Identify which cell holds the provided text, then report its [x, y] central coordinate. 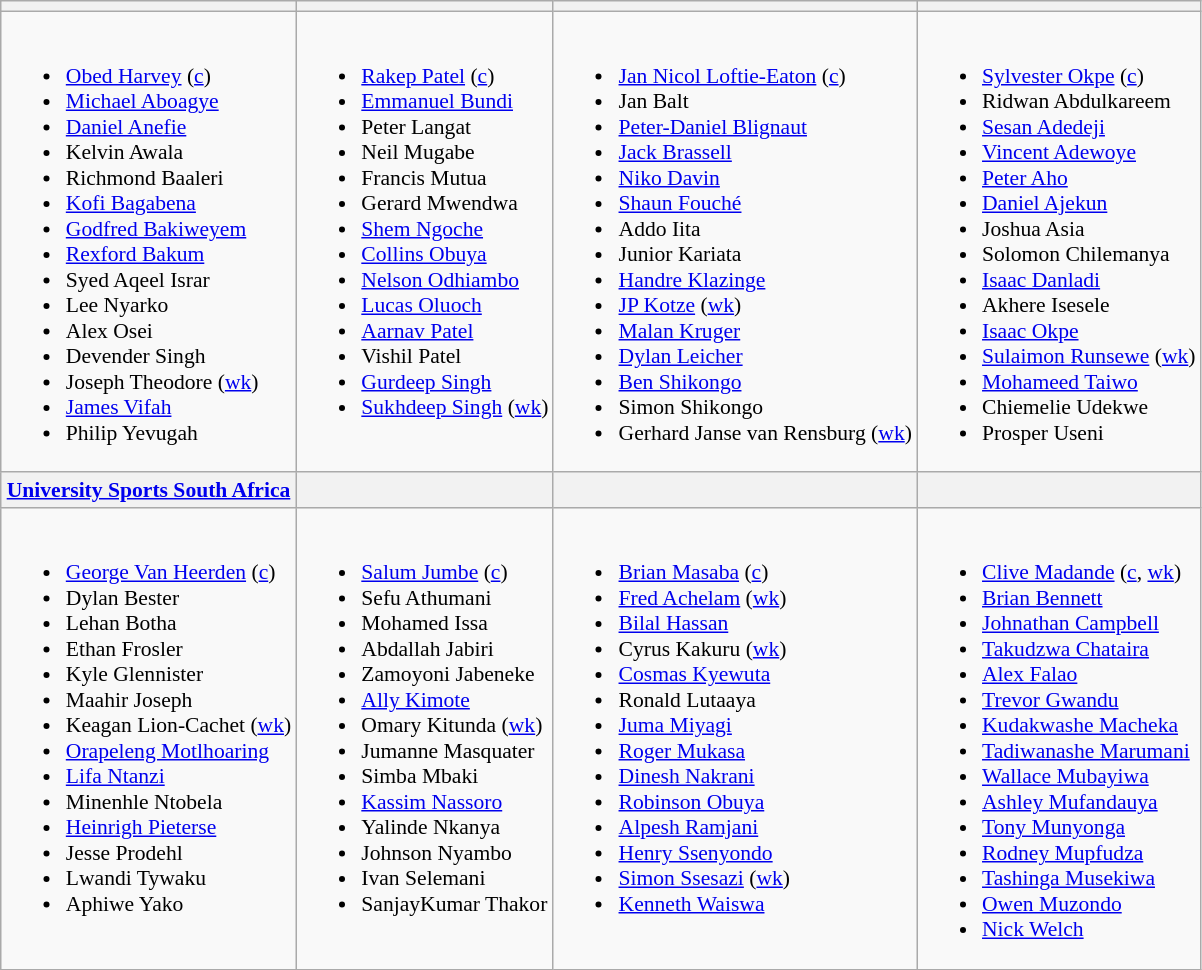
University Sports South Africa [149, 491]
